Detect which cell encompasses the target text, then output its [x, y] center coordinate. 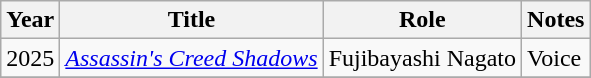
2025 [30, 58]
Assassin's Creed Shadows [192, 58]
Fujibayashi Nagato [422, 58]
Title [192, 20]
Voice [556, 58]
Notes [556, 20]
Role [422, 20]
Year [30, 20]
